From the cell containing the given text, extract its center point as (x, y) coordinate. 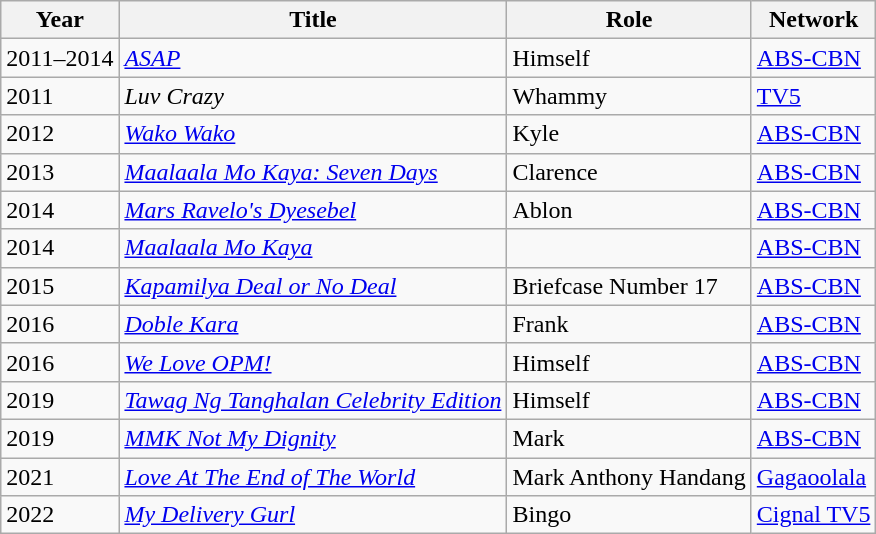
ASAP (313, 58)
Year (60, 20)
Wako Wako (313, 134)
Mars Ravelo's Dyesebel (313, 210)
Luv Crazy (313, 96)
Frank (629, 324)
Whammy (629, 96)
2011 (60, 96)
Mark Anthony Handang (629, 477)
2011–2014 (60, 58)
2012 (60, 134)
Briefcase Number 17 (629, 286)
Network (814, 20)
TV5 (814, 96)
Kapamilya Deal or No Deal (313, 286)
Cignal TV5 (814, 515)
Love At The End of The World (313, 477)
Ablon (629, 210)
MMK Not My Dignity (313, 438)
My Delivery Gurl (313, 515)
Mark (629, 438)
Tawag Ng Tanghalan Celebrity Edition (313, 400)
2022 (60, 515)
Clarence (629, 172)
Maalaala Mo Kaya: Seven Days (313, 172)
Doble Kara (313, 324)
2013 (60, 172)
Bingo (629, 515)
2021 (60, 477)
Title (313, 20)
Gagaoolala (814, 477)
Kyle (629, 134)
Role (629, 20)
We Love OPM! (313, 362)
Maalaala Mo Kaya (313, 248)
2015 (60, 286)
